Find where the given text appears and provide that cell's center as (x, y) coordinate. 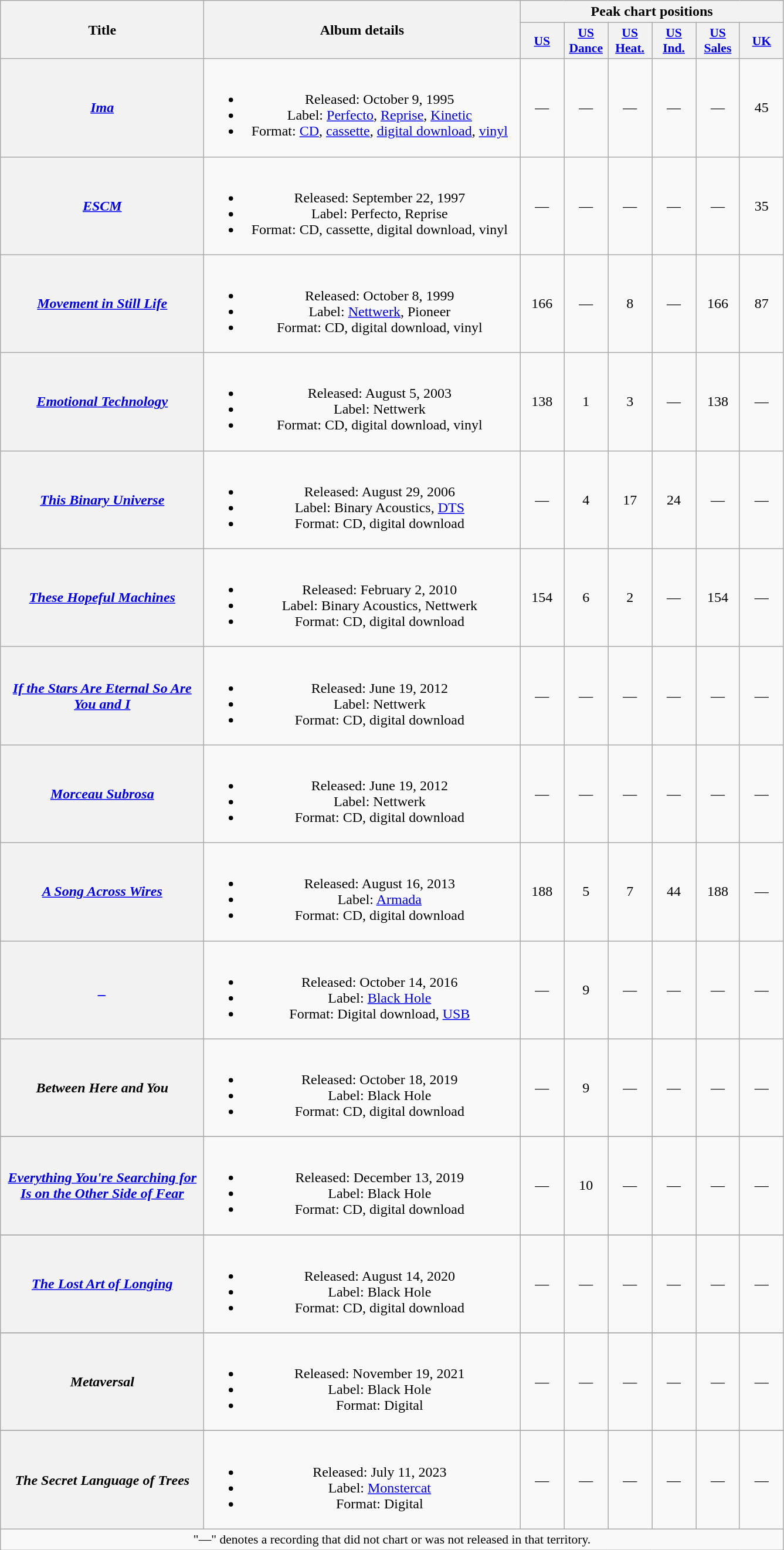
Movement in Still Life (102, 304)
If the Stars Are Eternal So Are You and I (102, 696)
A Song Across Wires (102, 892)
1 (586, 401)
Released: October 18, 2019Label: Black HoleFormat: CD, digital download (362, 1088)
USInd. (674, 41)
45 (761, 108)
44 (674, 892)
Released: August 5, 2003Label: NettwerkFormat: CD, digital download, vinyl (362, 401)
Released: October 8, 1999Label: Nettwerk, PioneerFormat: CD, digital download, vinyl (362, 304)
2 (630, 597)
USDance (586, 41)
5 (586, 892)
Ima (102, 108)
The Lost Art of Longing (102, 1284)
Title (102, 29)
US (542, 41)
10 (586, 1186)
These Hopeful Machines (102, 597)
Released: July 11, 2023Label: MonstercatFormat: Digital (362, 1480)
Everything You're Searching for Is on the Other Side of Fear (102, 1186)
Released: August 14, 2020Label: Black HoleFormat: CD, digital download (362, 1284)
USHeat. (630, 41)
Metaversal (102, 1382)
35 (761, 205)
6 (586, 597)
7 (630, 892)
The Secret Language of Trees (102, 1480)
Emotional Technology (102, 401)
4 (586, 500)
87 (761, 304)
Morceau Subrosa (102, 793)
3 (630, 401)
Released: August 29, 2006Label: Binary Acoustics, DTSFormat: CD, digital download (362, 500)
24 (674, 500)
Released: September 22, 1997Label: Perfecto, RepriseFormat: CD, cassette, digital download, vinyl (362, 205)
ESCM (102, 205)
17 (630, 500)
8 (630, 304)
_ (102, 990)
Released: August 16, 2013Label: ArmadaFormat: CD, digital download (362, 892)
Between Here and You (102, 1088)
Released: November 19, 2021Label: Black HoleFormat: Digital (362, 1382)
Peak chart positions (652, 12)
"—" denotes a recording that did not chart or was not released in that territory. (392, 1539)
Released: October 9, 1995Label: Perfecto, Reprise, KineticFormat: CD, cassette, digital download, vinyl (362, 108)
Released: February 2, 2010Label: Binary Acoustics, NettwerkFormat: CD, digital download (362, 597)
UK (761, 41)
Released: October 14, 2016Label: Black HoleFormat: Digital download, USB (362, 990)
This Binary Universe (102, 500)
USSales (718, 41)
Released: December 13, 2019Label: Black HoleFormat: CD, digital download (362, 1186)
Album details (362, 29)
